Output the [x, y] coordinate of the center of the cell containing the given text.  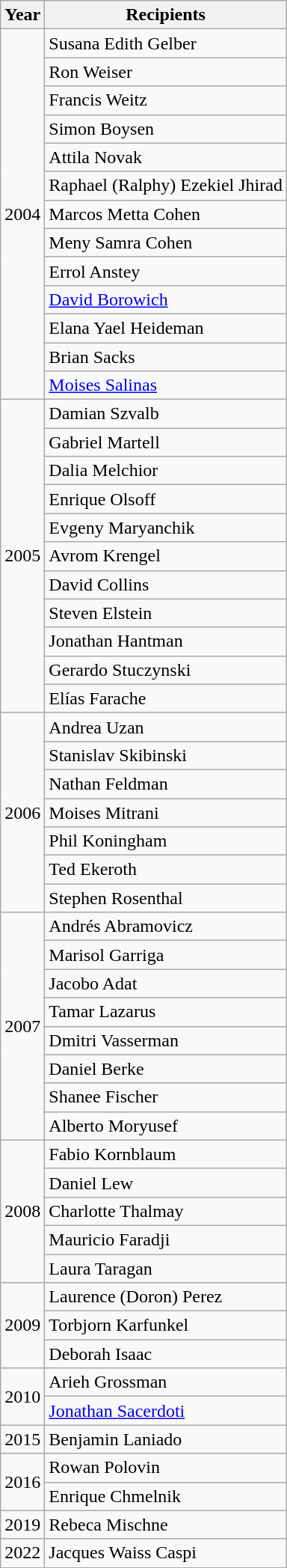
Enrique Chmelnik [166, 1496]
Moises Salinas [166, 385]
2016 [22, 1482]
David Collins [166, 585]
Laura Taragan [166, 1269]
Tamar Lazarus [166, 1012]
Steven Elstein [166, 613]
Stephen Rosenthal [166, 898]
2004 [22, 214]
Andrés Abramovicz [166, 927]
David Borowich [166, 299]
Recipients [166, 15]
Marcos Metta Cohen [166, 214]
Mauricio Faradji [166, 1239]
Jonathan Sacerdoti [166, 1411]
Deborah Isaac [166, 1354]
Rebeca Mischne [166, 1525]
Rowan Polovin [166, 1468]
Evgeny Maryanchik [166, 528]
Moises Mitrani [166, 812]
Simon Boysen [166, 129]
Ted Ekeroth [166, 870]
Nathan Feldman [166, 784]
Daniel Lew [166, 1183]
Gabriel Martell [166, 442]
Avrom Krengel [166, 556]
Meny Samra Cohen [166, 242]
Dalia Melchior [166, 471]
Torbjorn Karfunkel [166, 1326]
Phil Koningham [166, 841]
2019 [22, 1525]
Francis Weitz [166, 100]
Shanee Fischer [166, 1097]
Enrique Olsoff [166, 499]
Gerardo Stuczynski [166, 670]
Jacobo Adat [166, 983]
Susana Edith Gelber [166, 43]
Andrea Uzan [166, 727]
Stanislav Skibinski [166, 755]
Elías Farache [166, 698]
Alberto Moryusef [166, 1126]
2006 [22, 812]
Laurence (Doron) Perez [166, 1297]
Jonathan Hantman [166, 641]
Benjamin Laniado [166, 1439]
Arieh Grossman [166, 1382]
2007 [22, 1026]
Errol Anstey [166, 271]
Daniel Berke [166, 1069]
Year [22, 15]
Charlotte Thalmay [166, 1211]
Brian Sacks [166, 357]
2009 [22, 1326]
Raphael (Ralphy) Ezekiel Jhirad [166, 186]
Attila Novak [166, 157]
Ron Weiser [166, 72]
Fabio Kornblaum [166, 1154]
2010 [22, 1397]
Jacques Waiss Caspi [166, 1553]
Marisol Garriga [166, 955]
2008 [22, 1211]
2005 [22, 557]
2022 [22, 1553]
Elana Yael Heideman [166, 328]
2015 [22, 1439]
Dmitri Vasserman [166, 1040]
Damian Szvalb [166, 414]
